Capture the cell that displays the provided text and extract its [x, y] central coordinate. 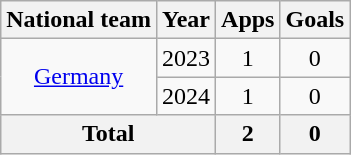
Goals [315, 20]
2 [248, 134]
Apps [248, 20]
Total [108, 134]
2023 [186, 58]
2024 [186, 96]
Year [186, 20]
National team [79, 20]
Germany [79, 77]
